Identify which cell holds the provided text, then report its (X, Y) central coordinate. 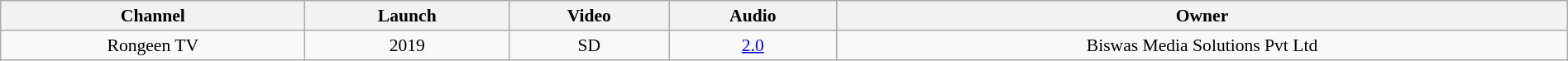
2.0 (753, 45)
Video (589, 16)
Launch (407, 16)
Owner (1202, 16)
SD (589, 45)
Biswas Media Solutions Pvt Ltd (1202, 45)
2019 (407, 45)
Audio (753, 16)
Rongeen TV (153, 45)
Channel (153, 16)
